Scan for the cell matching the given text and deliver its [X, Y] coordinate at center. 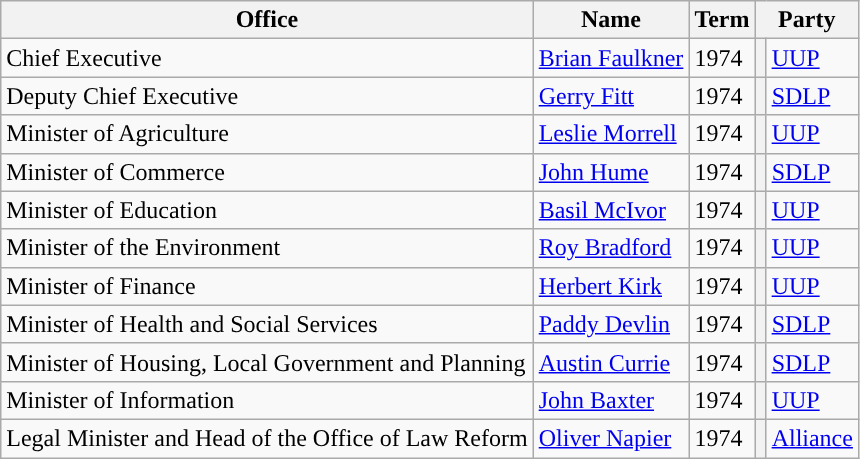
Minister of Finance [267, 286]
Deputy Chief Executive [267, 96]
Roy Bradford [611, 248]
Minister of Housing, Local Government and Planning [267, 362]
Alliance [812, 438]
Basil McIvor [611, 210]
Austin Currie [611, 362]
Minister of Health and Social Services [267, 324]
Minister of Commerce [267, 172]
Minister of Agriculture [267, 134]
Minister of Information [267, 400]
Term [722, 20]
Brian Faulkner [611, 58]
Leslie Morrell [611, 134]
Name [611, 20]
Office [267, 20]
Herbert Kirk [611, 286]
John Hume [611, 172]
Minister of the Environment [267, 248]
Chief Executive [267, 58]
Gerry Fitt [611, 96]
Paddy Devlin [611, 324]
John Baxter [611, 400]
Oliver Napier [611, 438]
Party [806, 20]
Minister of Education [267, 210]
Legal Minister and Head of the Office of Law Reform [267, 438]
